Return the (X, Y) coordinate for the center point of the cell that contains the specified text.  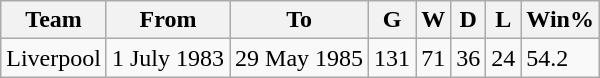
From (168, 20)
D (468, 20)
71 (434, 58)
W (434, 20)
Liverpool (54, 58)
131 (392, 58)
36 (468, 58)
To (300, 20)
29 May 1985 (300, 58)
Team (54, 20)
Win% (560, 20)
1 July 1983 (168, 58)
G (392, 20)
L (504, 20)
24 (504, 58)
54.2 (560, 58)
